Pinpoint the cell where the given text exists, returning its [X, Y] midpoint coordinate. 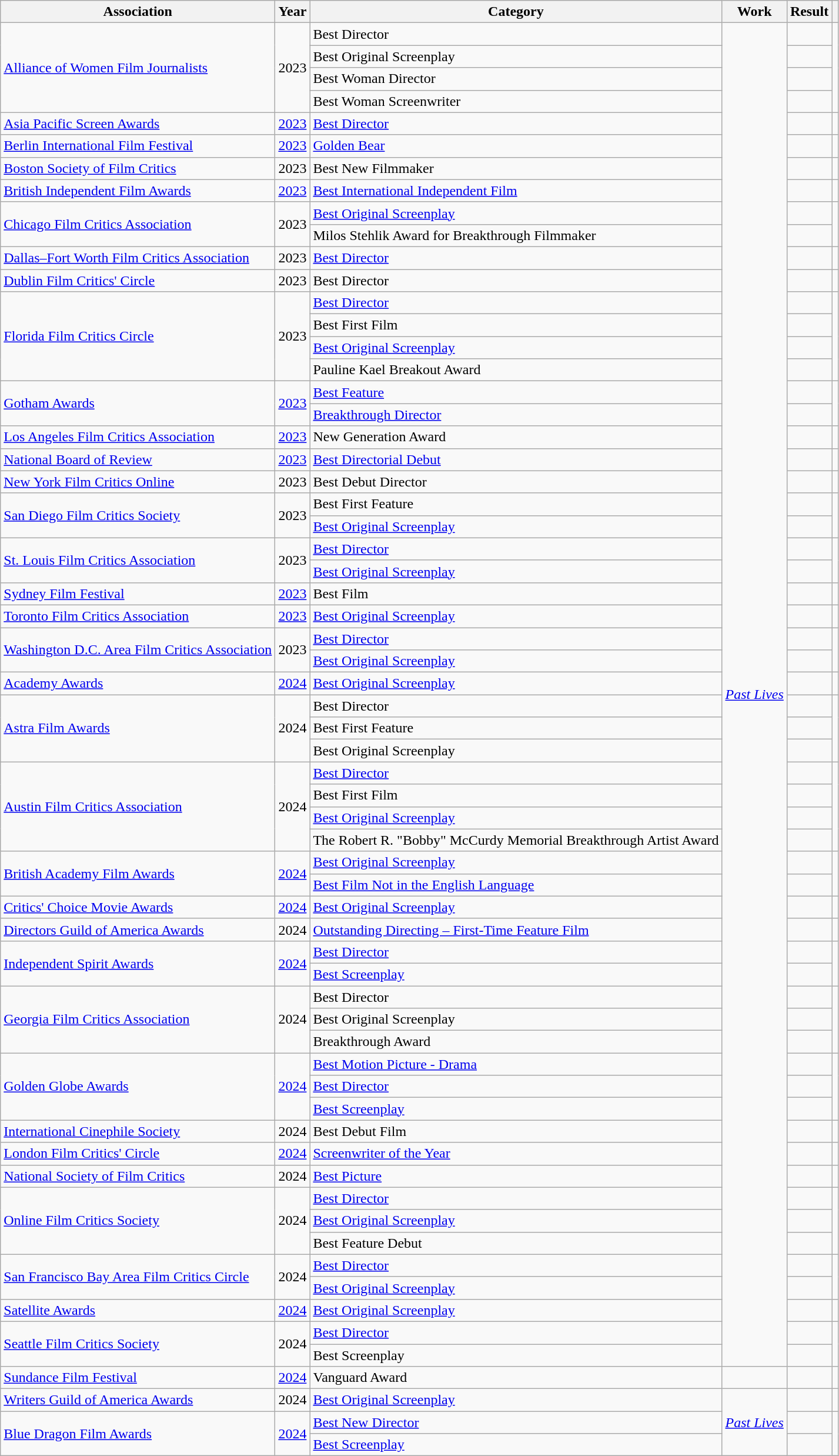
Toronto Film Critics Association [138, 616]
Dallas–Fort Worth Film Critics Association [138, 258]
Florida Film Critics Circle [138, 336]
Vanguard Award [516, 1378]
Austin Film Critics Association [138, 807]
Best Feature [516, 392]
Dublin Film Critics' Circle [138, 281]
Outstanding Directing – First-Time Feature Film [516, 929]
Work [754, 12]
Golden Globe Awards [138, 1087]
National Board of Review [138, 459]
Gotham Awards [138, 404]
Boston Society of Film Critics [138, 168]
San Francisco Bay Area Film Critics Circle [138, 1277]
Breakthrough Award [516, 1042]
St. Louis Film Critics Association [138, 560]
British Academy Film Awards [138, 874]
Best Motion Picture - Drama [516, 1064]
Critics' Choice Movie Awards [138, 907]
Los Angeles Film Critics Association [138, 437]
Best Woman Director [516, 79]
Association [138, 12]
National Society of Film Critics [138, 1176]
Category [516, 12]
Seattle Film Critics Society [138, 1344]
Breakthrough Director [516, 415]
Asia Pacific Screen Awards [138, 124]
Year [293, 12]
Best Woman Screenwriter [516, 101]
Sundance Film Festival [138, 1378]
Best Picture [516, 1176]
Blue Dragon Film Awards [138, 1434]
The Robert R. "Bobby" McCurdy Memorial Breakthrough Artist Award [516, 840]
Best International Independent Film [516, 191]
Best Debut Film [516, 1131]
Best Feature Debut [516, 1243]
New York Film Critics Online [138, 482]
Pauline Kael Breakout Award [516, 370]
Best Debut Director [516, 482]
Best New Director [516, 1422]
Washington D.C. Area Film Critics Association [138, 649]
British Independent Film Awards [138, 191]
Milos Stehlik Award for Breakthrough Filmmaker [516, 235]
Screenwriter of the Year [516, 1154]
Best Film [516, 594]
Satellite Awards [138, 1310]
International Cinephile Society [138, 1131]
Astra Film Awards [138, 728]
Sydney Film Festival [138, 594]
Best New Filmmaker [516, 168]
Berlin International Film Festival [138, 146]
Independent Spirit Awards [138, 963]
Alliance of Women Film Journalists [138, 68]
New Generation Award [516, 437]
Writers Guild of America Awards [138, 1400]
Online Film Critics Society [138, 1221]
Result [809, 12]
Georgia Film Critics Association [138, 1019]
San Diego Film Critics Society [138, 515]
Chicago Film Critics Association [138, 224]
Best Film Not in the English Language [516, 885]
London Film Critics' Circle [138, 1154]
Golden Bear [516, 146]
Academy Awards [138, 684]
Directors Guild of America Awards [138, 929]
Best Directorial Debut [516, 459]
